For the text-containing cell, return its midpoint in (X, Y) coordinate format. 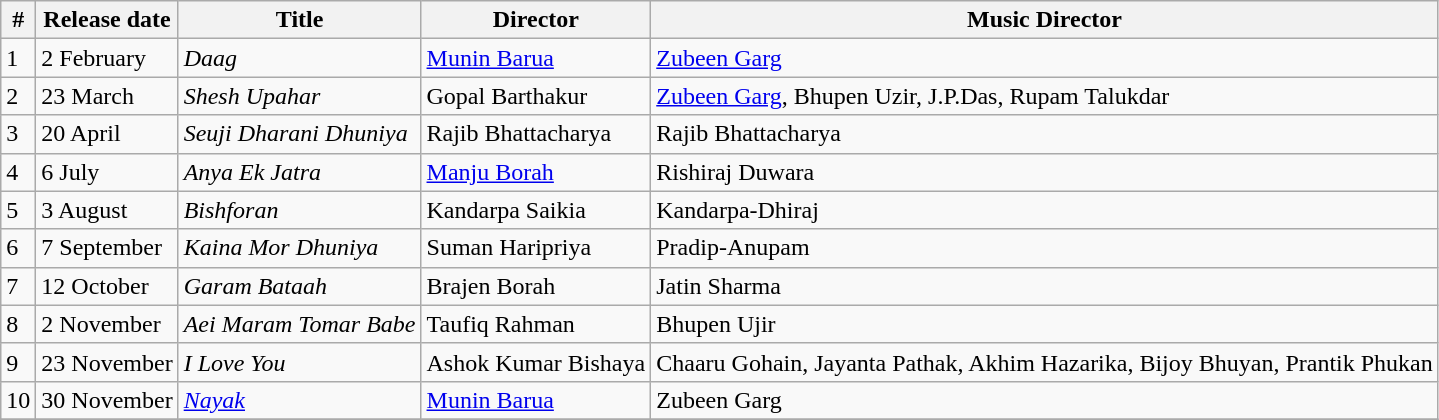
Rishiraj Duwara (1045, 172)
Ashok Kumar Bishaya (536, 362)
Zubeen Garg, Bhupen Uzir, J.P.Das, Rupam Talukdar (1045, 96)
Director (536, 20)
Aei Maram Tomar Babe (300, 324)
Manju Borah (536, 172)
6 July (107, 172)
Brajen Borah (536, 286)
9 (18, 362)
Shesh Upahar (300, 96)
23 March (107, 96)
Nayak (300, 400)
1 (18, 58)
3 August (107, 210)
20 April (107, 134)
6 (18, 248)
Chaaru Gohain, Jayanta Pathak, Akhim Hazarika, Bijoy Bhuyan, Prantik Phukan (1045, 362)
Jatin Sharma (1045, 286)
30 November (107, 400)
Release date (107, 20)
Daag (300, 58)
Pradip-Anupam (1045, 248)
Garam Bataah (300, 286)
I Love You (300, 362)
2 November (107, 324)
Suman Haripriya (536, 248)
Taufiq Rahman (536, 324)
Title (300, 20)
4 (18, 172)
7 September (107, 248)
10 (18, 400)
Kandarpa-Dhiraj (1045, 210)
8 (18, 324)
Gopal Barthakur (536, 96)
# (18, 20)
2 (18, 96)
Kandarpa Saikia (536, 210)
23 November (107, 362)
Bishforan (300, 210)
12 October (107, 286)
7 (18, 286)
2 February (107, 58)
Seuji Dharani Dhuniya (300, 134)
Bhupen Ujir (1045, 324)
Music Director (1045, 20)
3 (18, 134)
Kaina Mor Dhuniya (300, 248)
5 (18, 210)
Anya Ek Jatra (300, 172)
